Extract the (x, y) coordinate from the center of the cell holding the provided text.  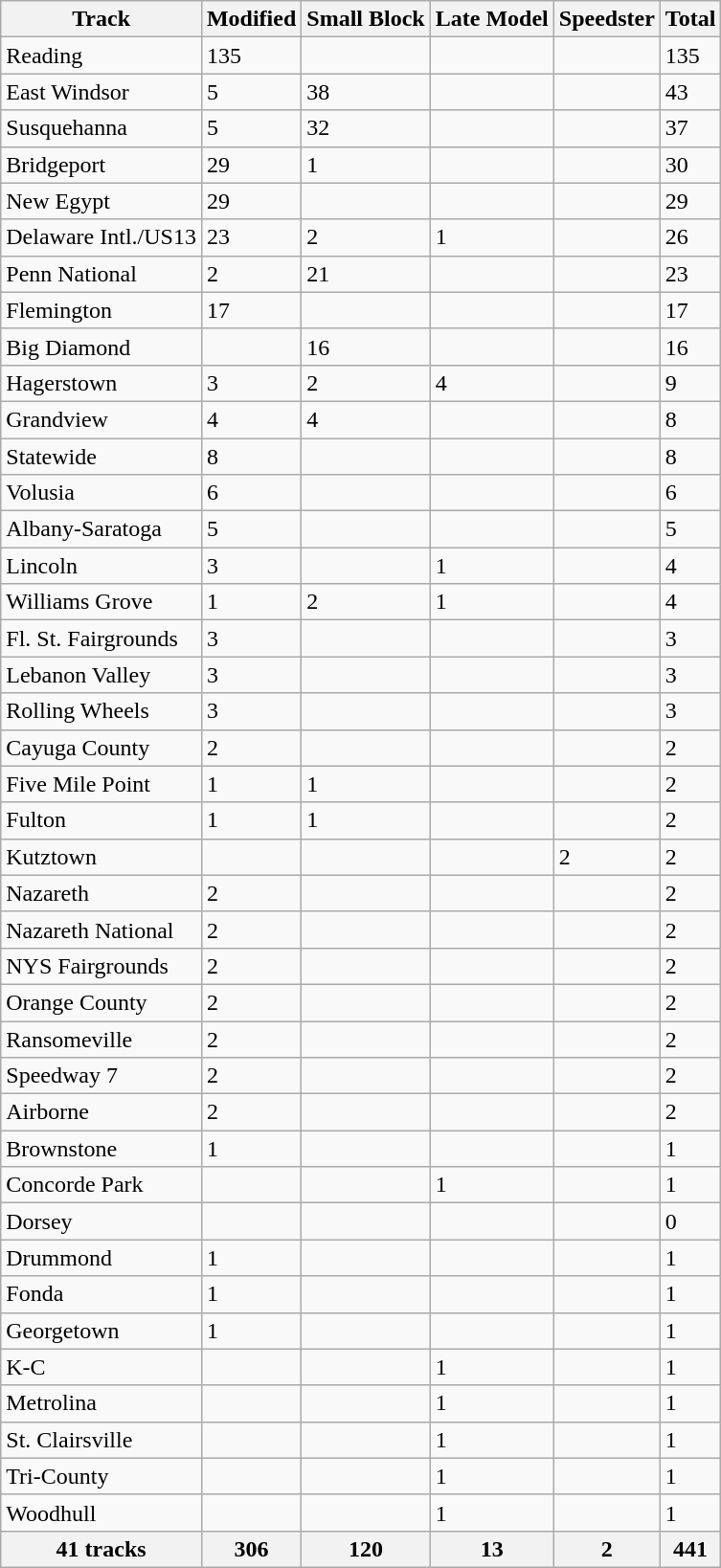
Kutztown (101, 857)
Lincoln (101, 566)
Lebanon Valley (101, 675)
New Egypt (101, 201)
9 (690, 383)
Statewide (101, 457)
306 (251, 1549)
Rolling Wheels (101, 711)
Volusia (101, 493)
Hagerstown (101, 383)
Delaware Intl./US13 (101, 237)
43 (690, 92)
26 (690, 237)
Fl. St. Fairgrounds (101, 638)
K-C (101, 1367)
Track (101, 19)
Fonda (101, 1294)
120 (366, 1549)
Brownstone (101, 1149)
Speedway 7 (101, 1076)
21 (366, 274)
0 (690, 1221)
East Windsor (101, 92)
Cayuga County (101, 748)
Orange County (101, 1002)
Late Model (492, 19)
Drummond (101, 1258)
Ransomeville (101, 1039)
41 tracks (101, 1549)
Williams Grove (101, 602)
Flemington (101, 310)
Big Diamond (101, 347)
Grandview (101, 419)
Small Block (366, 19)
Nazareth National (101, 930)
Speedster (607, 19)
Penn National (101, 274)
Susquehanna (101, 128)
Concorde Park (101, 1185)
St. Clairsville (101, 1440)
Albany-Saratoga (101, 529)
Nazareth (101, 893)
Five Mile Point (101, 784)
Modified (251, 19)
Bridgeport (101, 165)
Reading (101, 56)
Georgetown (101, 1331)
Fulton (101, 820)
37 (690, 128)
32 (366, 128)
Total (690, 19)
NYS Fairgrounds (101, 966)
Dorsey (101, 1221)
13 (492, 1549)
441 (690, 1549)
Woodhull (101, 1512)
30 (690, 165)
Metrolina (101, 1403)
Airborne (101, 1112)
Tri-County (101, 1476)
38 (366, 92)
